Determine the [x, y] coordinate at the center of the cell enclosing the given text.  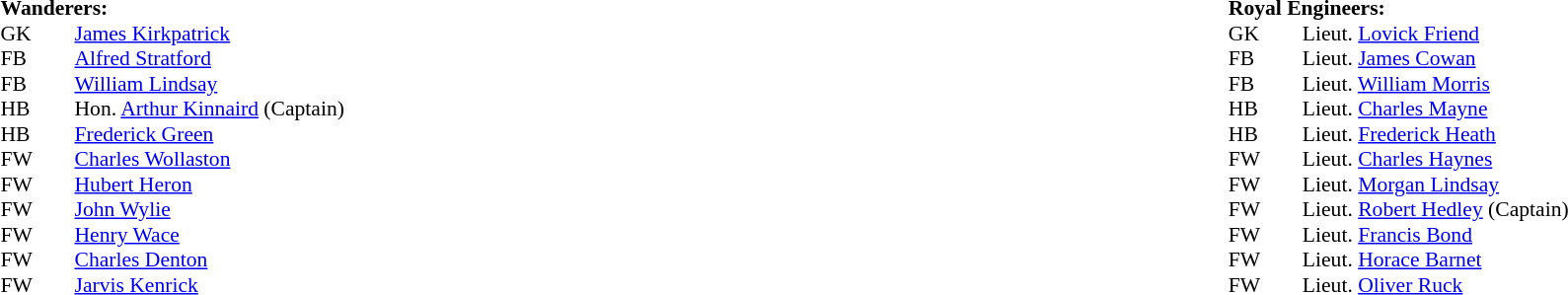
Henry Wace [209, 235]
Hon. Arthur Kinnaird (Captain) [209, 110]
Charles Denton [209, 259]
James Kirkpatrick [209, 34]
Hubert Heron [209, 184]
John Wylie [209, 210]
Frederick Green [209, 134]
Charles Wollaston [209, 159]
Alfred Stratford [209, 58]
William Lindsay [209, 84]
